Output the (X, Y) coordinate of the center of the cell containing the given text.  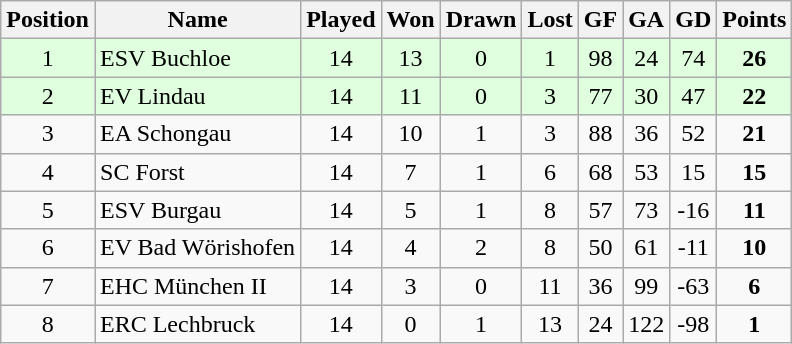
GD (694, 20)
22 (754, 96)
EV Lindau (197, 96)
99 (646, 286)
74 (694, 58)
-63 (694, 286)
GA (646, 20)
EV Bad Wörishofen (197, 248)
26 (754, 58)
-16 (694, 210)
SC Forst (197, 172)
Points (754, 20)
53 (646, 172)
88 (600, 134)
61 (646, 248)
50 (600, 248)
52 (694, 134)
21 (754, 134)
Played (341, 20)
Lost (550, 20)
98 (600, 58)
EA Schongau (197, 134)
Won (410, 20)
ESV Buchloe (197, 58)
Drawn (481, 20)
ERC Lechbruck (197, 324)
-98 (694, 324)
Position (48, 20)
-11 (694, 248)
122 (646, 324)
EHC München II (197, 286)
57 (600, 210)
30 (646, 96)
Name (197, 20)
ESV Burgau (197, 210)
73 (646, 210)
77 (600, 96)
68 (600, 172)
47 (694, 96)
GF (600, 20)
